Identify which cell holds the provided text, then report its (X, Y) central coordinate. 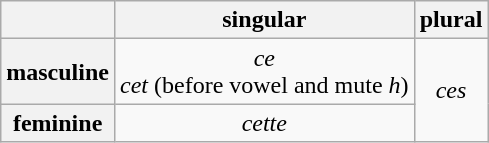
singular (264, 20)
feminine (58, 123)
cette (264, 123)
cecet (before vowel and mute h) (264, 72)
ces (451, 90)
plural (451, 20)
masculine (58, 72)
